Scan for the cell matching the given text and deliver its (X, Y) coordinate at center. 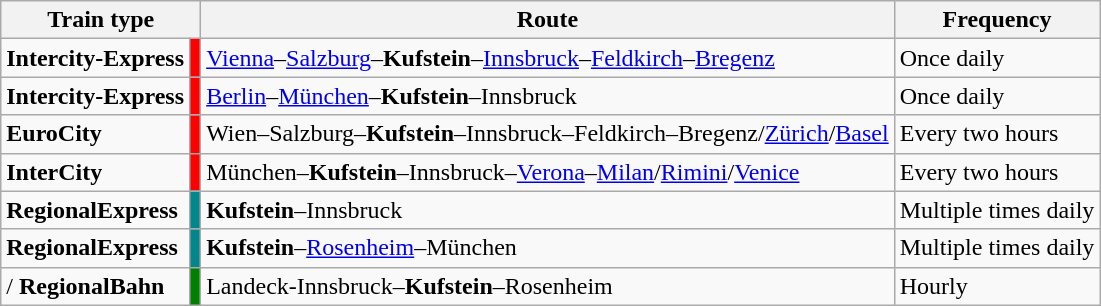
Berlin–München–Kufstein–Innsbruck (548, 96)
Route (548, 20)
Train type (101, 20)
Kufstein–Rosenheim–München (548, 248)
EuroCity (96, 134)
Hourly (997, 286)
München–Kufstein–Innsbruck–Verona–Milan/Rimini/Venice (548, 172)
Kufstein–Innsbruck (548, 210)
Wien–Salzburg–Kufstein–Innsbruck–Feldkirch–Bregenz/Zürich/Basel (548, 134)
/ RegionalBahn (96, 286)
Vienna–Salzburg–Kufstein–Innsbruck–Feldkirch–Bregenz (548, 58)
Landeck-Innsbruck–Kufstein–Rosenheim (548, 286)
Frequency (997, 20)
InterCity (96, 172)
